Detect which cell encompasses the target text, then output its [x, y] center coordinate. 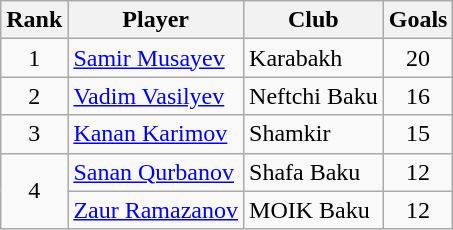
2 [34, 96]
16 [418, 96]
Player [156, 20]
Goals [418, 20]
Kanan Karimov [156, 134]
1 [34, 58]
Karabakh [314, 58]
Shamkir [314, 134]
15 [418, 134]
Neftchi Baku [314, 96]
Club [314, 20]
Rank [34, 20]
Vadim Vasilyev [156, 96]
Zaur Ramazanov [156, 210]
Shafa Baku [314, 172]
20 [418, 58]
MOIK Baku [314, 210]
Sanan Qurbanov [156, 172]
3 [34, 134]
Samir Musayev [156, 58]
4 [34, 191]
